Locate the cell with the specified text and output its [X, Y] center coordinate. 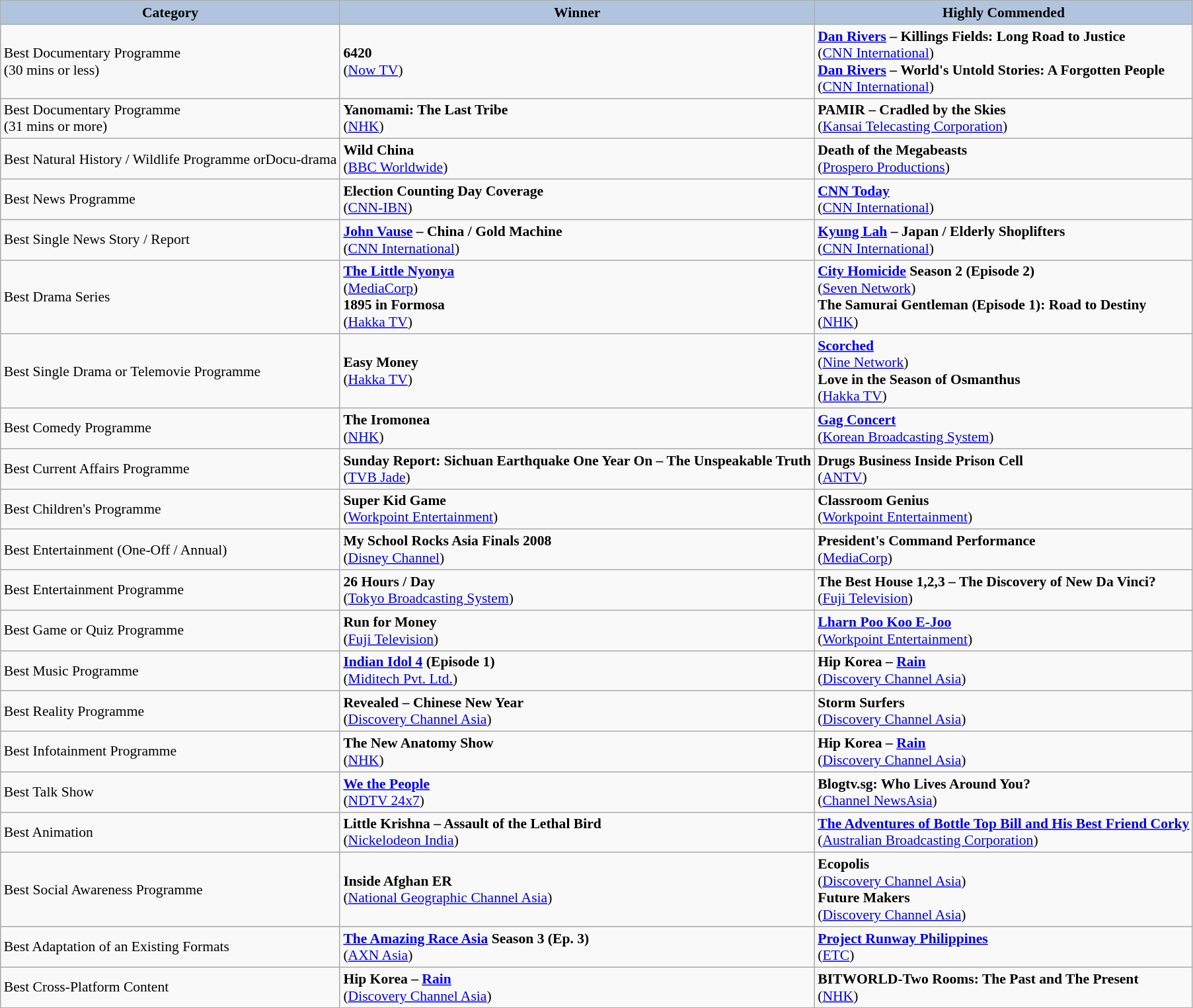
Ecopolis(Discovery Channel Asia) Future Makers(Discovery Channel Asia) [1003, 890]
Best Single Drama or Telemovie Programme [171, 371]
Best Adaptation of an Existing Formats [171, 947]
The Iromonea(NHK) [577, 428]
Best Current Affairs Programme [171, 469]
Winner [577, 13]
Inside Afghan ER(National Geographic Channel Asia) [577, 890]
President's Command Performance(MediaCorp) [1003, 550]
Highly Commended [1003, 13]
Super Kid Game(Workpoint Entertainment) [577, 509]
Best Infotainment Programme [171, 752]
Wild China(BBC Worldwide) [577, 159]
Storm Surfers(Discovery Channel Asia) [1003, 711]
Easy Money(Hakka TV) [577, 371]
Best Animation [171, 833]
Little Krishna – Assault of the Lethal Bird(Nickelodeon India) [577, 833]
Best Talk Show [171, 792]
Best Entertainment Programme [171, 590]
Sunday Report: Sichuan Earthquake One Year On – The Unspeakable Truth(TVB Jade) [577, 469]
We the People(NDTV 24x7) [577, 792]
Best Social Awareness Programme [171, 890]
Best Game or Quiz Programme [171, 631]
Drugs Business Inside Prison Cell(ANTV) [1003, 469]
Category [171, 13]
Revealed – Chinese New Year(Discovery Channel Asia) [577, 711]
The New Anatomy Show(NHK) [577, 752]
City Homicide Season 2 (Episode 2)(Seven Network) The Samurai Gentleman (Episode 1): Road to Destiny(NHK) [1003, 297]
26 Hours / Day(Tokyo Broadcasting System) [577, 590]
Run for Money(Fuji Television) [577, 631]
Best Single News Story / Report [171, 239]
Election Counting Day Coverage(CNN-IBN) [577, 200]
Kyung Lah – Japan / Elderly Shoplifters(CNN International) [1003, 239]
Death of the Megabeasts(Prospero Productions) [1003, 159]
Best Reality Programme [171, 711]
Best Music Programme [171, 670]
PAMIR – Cradled by the Skies(Kansai Telecasting Corporation) [1003, 119]
Best Documentary Programme(31 mins or more) [171, 119]
Blogtv.sg: Who Lives Around You?(Channel NewsAsia) [1003, 792]
The Best House 1,2,3 – The Discovery of New Da Vinci?(Fuji Television) [1003, 590]
BITWORLD-Two Rooms: The Past and The Present(NHK) [1003, 988]
Classroom Genius(Workpoint Entertainment) [1003, 509]
Yanomami: The Last Tribe(NHK) [577, 119]
The Adventures of Bottle Top Bill and His Best Friend Corky(Australian Broadcasting Corporation) [1003, 833]
CNN Today(CNN International) [1003, 200]
Best Drama Series [171, 297]
Best Children's Programme [171, 509]
Best Documentary Programme(30 mins or less) [171, 61]
Project Runway Philippines(ETC) [1003, 947]
The Little Nyonya(MediaCorp) 1895 in Formosa(Hakka TV) [577, 297]
The Amazing Race Asia Season 3 (Ep. 3)(AXN Asia) [577, 947]
Best Comedy Programme [171, 428]
Scorched(Nine Network) Love in the Season of Osmanthus(Hakka TV) [1003, 371]
Dan Rivers – Killings Fields: Long Road to Justice(CNN International) Dan Rivers – World's Untold Stories: A Forgotten People(CNN International) [1003, 61]
Gag Concert(Korean Broadcasting System) [1003, 428]
John Vause – China / Gold Machine(CNN International) [577, 239]
Indian Idol 4 (Episode 1)(Miditech Pvt. Ltd.) [577, 670]
Best Natural History / Wildlife Programme orDocu-drama [171, 159]
Best Cross-Platform Content [171, 988]
Lharn Poo Koo E-Joo(Workpoint Entertainment) [1003, 631]
Best News Programme [171, 200]
My School Rocks Asia Finals 2008(Disney Channel) [577, 550]
Best Entertainment (One-Off / Annual) [171, 550]
6420(Now TV) [577, 61]
